Extract the [x, y] coordinate from the center of the cell holding the provided text.  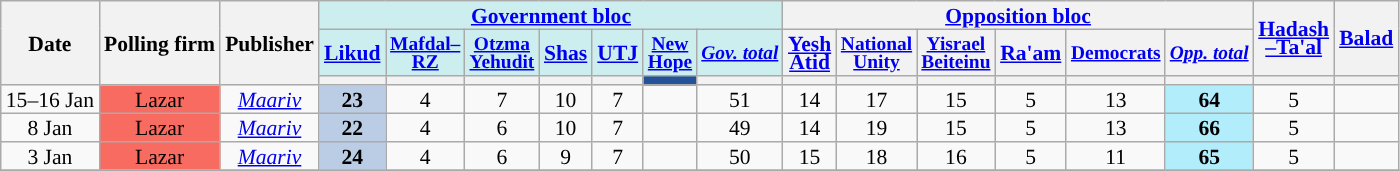
Government bloc [551, 15]
YeshAtid [810, 52]
19 [876, 128]
11 [1116, 156]
Balad [1366, 38]
51 [740, 100]
YisraelBeiteinu [956, 52]
Polling firm [160, 43]
23 [352, 100]
15–16 Jan [50, 100]
Ra'am [1030, 52]
OtzmaYehudit [502, 52]
8 Jan [50, 128]
24 [352, 156]
Mafdal–RZ [426, 52]
9 [566, 156]
50 [740, 156]
65 [1209, 156]
22 [352, 128]
Date [50, 43]
49 [740, 128]
UTJ [618, 52]
64 [1209, 100]
NationalUnity [876, 52]
Opp. total [1209, 52]
18 [876, 156]
3 Jan [50, 156]
Hadash–Ta'al [1294, 38]
17 [876, 100]
Publisher [270, 43]
Opposition bloc [1018, 15]
66 [1209, 128]
Shas [566, 52]
NewHope [670, 52]
Gov. total [740, 52]
16 [956, 156]
Likud [352, 52]
Democrats [1116, 52]
